Search for the cell housing the specified text and yield its (X, Y) center coordinate. 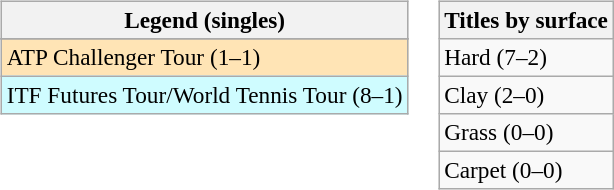
Grass (0–0) (526, 133)
Carpet (0–0) (526, 171)
Titles by surface (526, 20)
Clay (2–0) (526, 95)
Legend (singles) (204, 20)
Hard (7–2) (526, 57)
ITF Futures Tour/World Tennis Tour (8–1) (204, 95)
ATP Challenger Tour (1–1) (204, 57)
